Scan for the cell matching the given text and deliver its [x, y] coordinate at center. 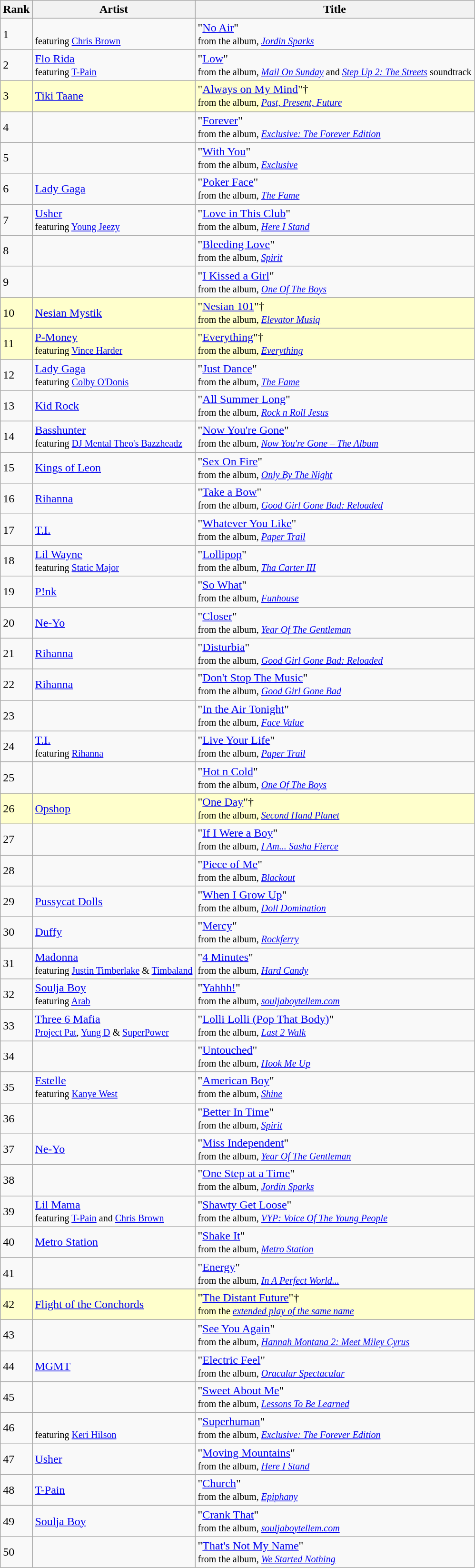
"See You Again"from the album, Hannah Montana 2: Meet Miley Cyrus [335, 1335]
11 [16, 344]
"Always on My Mind"†from the album, Past, Present, Future [335, 96]
"Everything"†from the album, Everything [335, 344]
30 [16, 932]
Tiki Taane [114, 96]
Kid Rock [114, 406]
9 [16, 282]
50 [16, 1552]
Artist [114, 10]
P!nk [114, 591]
"Church"from the album, Epiphany [335, 1490]
Nesian Mystik [114, 312]
3 [16, 96]
"The Distant Future"† from the extended play of the same name [335, 1304]
"Better In Time"from the album, Spirit [335, 1118]
Kings of Leon [114, 468]
Three 6 Mafia Project Pat, Yung D & SuperPower [114, 1026]
"Live Your Life"from the album, Paper Trail [335, 747]
10 [16, 312]
P-Money featuring Vince Harder [114, 344]
21 [16, 653]
"Bleeding Love"from the album, Spirit [335, 250]
"When I Grow Up"from the album, Doll Domination [335, 902]
"In the Air Tonight"from the album, Face Value [335, 715]
Rank [16, 10]
"Now You're Gone"from the album, Now You're Gone – The Album [335, 437]
"One Day"†from the album, Second Hand Planet [335, 809]
Usher featuring Young Jeezy [114, 220]
49 [16, 1521]
"Electric Feel"from the album, Oracular Spectacular [335, 1366]
featuring Keri Hilson [114, 1428]
7 [16, 220]
"All Summer Long"from the album, Rock n Roll Jesus [335, 406]
25 [16, 777]
15 [16, 468]
27 [16, 839]
34 [16, 1056]
37 [16, 1149]
MGMT [114, 1366]
40 [16, 1242]
Flight of the Conchords [114, 1304]
35 [16, 1088]
"Poker Face"from the album, The Fame [335, 189]
45 [16, 1397]
38 [16, 1180]
46 [16, 1428]
Madonna featuring Justin Timberlake & Timbaland [114, 964]
Basshunterfeaturing DJ Mental Theo's Bazzheadz [114, 437]
Estelle featuring Kanye West [114, 1088]
44 [16, 1366]
19 [16, 591]
20 [16, 623]
31 [16, 964]
39 [16, 1211]
"That's Not My Name"from the album, We Started Nothing [335, 1552]
"Untouched"from the album, Hook Me Up [335, 1056]
32 [16, 994]
Duffy [114, 932]
47 [16, 1459]
Flo Rida featuring T-Pain [114, 65]
"Shawty Get Loose"from the album, VYP: Voice Of The Young People [335, 1211]
"Lollipop"from the album, Tha Carter III [335, 561]
"Superhuman"from the album, Exclusive: The Forever Edition [335, 1428]
featuring Chris Brown [114, 34]
"Yahhh!"from the album, souljaboytellem.com [335, 994]
"American Boy"from the album, Shine [335, 1088]
"Love in This Club" from the album, Here I Stand [335, 220]
42 [16, 1304]
Lady Gaga [114, 189]
"Crank That"from the album, souljaboytellem.com [335, 1521]
"Closer"from the album, Year Of The Gentleman [335, 623]
Title [335, 10]
"Miss Independent"from the album, Year Of The Gentleman [335, 1149]
Opshop [114, 809]
17 [16, 529]
28 [16, 870]
"I Kissed a Girl"from the album, One Of The Boys [335, 282]
"Sweet About Me"from the album, Lessons To Be Learned [335, 1397]
Lil Waynefeaturing Static Major [114, 561]
48 [16, 1490]
33 [16, 1026]
"4 Minutes"from the album, Hard Candy [335, 964]
6 [16, 189]
"Energy"from the album, In A Perfect World... [335, 1273]
36 [16, 1118]
"Forever"from the album, Exclusive: The Forever Edition [335, 127]
"Nesian 101"† from the album, Elevator Musiq [335, 312]
Lady Gaga featuring Colby O'Donis [114, 374]
16 [16, 499]
14 [16, 437]
8 [16, 250]
"Take a Bow"from the album, Good Girl Gone Bad: Reloaded [335, 499]
1 [16, 34]
"If I Were a Boy"from the album, I Am... Sasha Fierce [335, 839]
"Just Dance"from the album, The Fame [335, 374]
"Sex On Fire"from the album, Only By The Night [335, 468]
T.I. [114, 529]
43 [16, 1335]
T.I. featuring Rihanna [114, 747]
"Disturbia"from the album, Good Girl Gone Bad: Reloaded [335, 653]
13 [16, 406]
5 [16, 158]
12 [16, 374]
"Whatever You Like"from the album, Paper Trail [335, 529]
"With You"from the album, Exclusive [335, 158]
Soulja Boy featuring Arab [114, 994]
"No Air"from the album, Jordin Sparks [335, 34]
26 [16, 809]
"Mercy"from the album, Rockferry [335, 932]
23 [16, 715]
"Hot n Cold"from the album, One Of The Boys [335, 777]
Metro Station [114, 1242]
"Shake It"from the album, Metro Station [335, 1242]
24 [16, 747]
2 [16, 65]
41 [16, 1273]
22 [16, 685]
Lil Mama featuring T-Pain and Chris Brown [114, 1211]
"Piece of Me"from the album, Blackout [335, 870]
"Low"from the album, Mail On Sunday and Step Up 2: The Streets soundtrack [335, 65]
"Moving Mountains"from the album, Here I Stand [335, 1459]
Soulja Boy [114, 1521]
Pussycat Dolls [114, 902]
4 [16, 127]
18 [16, 561]
T-Pain [114, 1490]
"One Step at a Time"from the album, Jordin Sparks [335, 1180]
"Don't Stop The Music"from the album, Good Girl Gone Bad [335, 685]
29 [16, 902]
Usher [114, 1459]
"So What"from the album, Funhouse [335, 591]
"Lolli Lolli (Pop That Body)"from the album, Last 2 Walk [335, 1026]
